Locate the cell with the specified text and output its (X, Y) center coordinate. 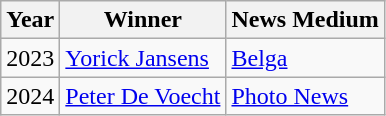
Year (30, 20)
Belga (305, 58)
Yorick Jansens (143, 58)
2024 (30, 96)
Peter De Voecht (143, 96)
Winner (143, 20)
News Medium (305, 20)
Photo News (305, 96)
2023 (30, 58)
